Return the (x, y) coordinate for the center point of the cell that contains the specified text.  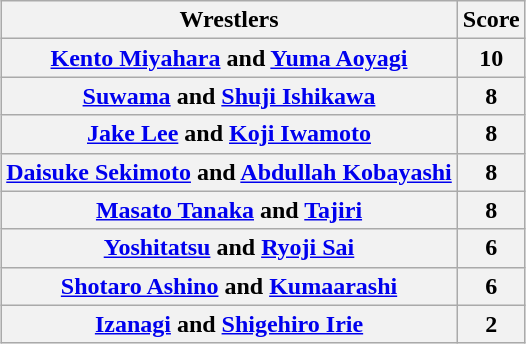
2 (491, 324)
Suwama and Shuji Ishikawa (230, 96)
Kento Miyahara and Yuma Aoyagi (230, 58)
Score (491, 20)
Shotaro Ashino and Kumaarashi (230, 286)
Izanagi and Shigehiro Irie (230, 324)
Wrestlers (230, 20)
Daisuke Sekimoto and Abdullah Kobayashi (230, 172)
Yoshitatsu and Ryoji Sai (230, 248)
10 (491, 58)
Masato Tanaka and Tajiri (230, 210)
Jake Lee and Koji Iwamoto (230, 134)
